Extract the (x, y) coordinate from the center of the cell holding the provided text.  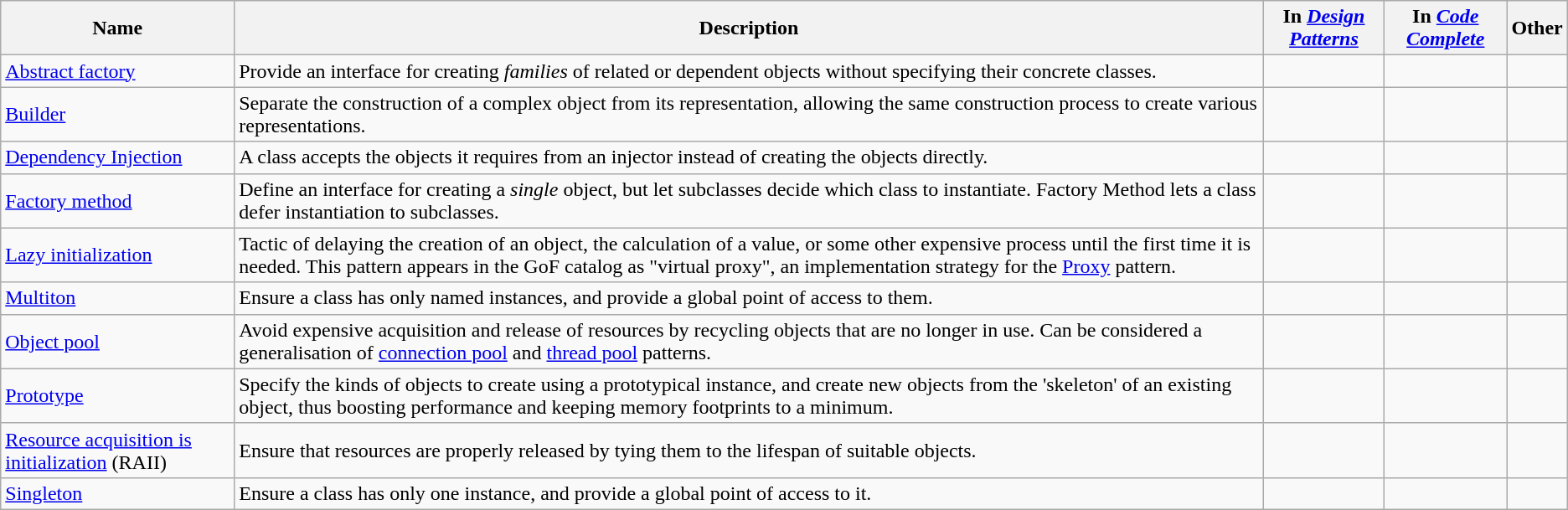
Provide an interface for creating families of related or dependent objects without specifying their concrete classes. (749, 71)
Ensure a class has only named instances, and provide a global point of access to them. (749, 298)
In Code Complete (1446, 28)
Singleton (117, 493)
Object pool (117, 342)
Ensure that resources are properly released by tying them to the lifespan of suitable objects. (749, 451)
Prototype (117, 395)
Multiton (117, 298)
Resource acquisition is initialization (RAII) (117, 451)
Description (749, 28)
Builder (117, 114)
Name (117, 28)
Factory method (117, 201)
Abstract factory (117, 71)
Lazy initialization (117, 255)
Dependency Injection (117, 157)
Separate the construction of a complex object from its representation, allowing the same construction process to create various representations. (749, 114)
A class accepts the objects it requires from an injector instead of creating the objects directly. (749, 157)
In Design Patterns (1323, 28)
Ensure a class has only one instance, and provide a global point of access to it. (749, 493)
Other (1537, 28)
